Extract the [x, y] coordinate from the center of the cell holding the provided text.  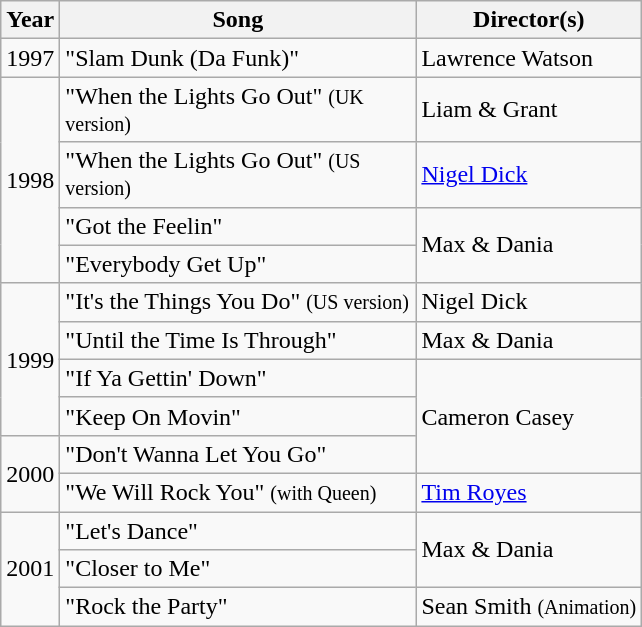
Tim Royes [529, 492]
1997 [30, 58]
Song [238, 20]
"We Will Rock You" (with Queen) [238, 492]
Lawrence Watson [529, 58]
"If Ya Gettin' Down" [238, 378]
1999 [30, 359]
2001 [30, 569]
"When the Lights Go Out" (US version) [238, 174]
"Let's Dance" [238, 531]
"Everybody Get Up" [238, 264]
"Keep On Movin" [238, 416]
"Don't Wanna Let You Go" [238, 454]
"Slam Dunk (Da Funk)" [238, 58]
2000 [30, 473]
Cameron Casey [529, 416]
Director(s) [529, 20]
"Until the Time Is Through" [238, 340]
Year [30, 20]
"When the Lights Go Out" (UK version) [238, 110]
Liam & Grant [529, 110]
"Got the Feelin" [238, 226]
"Closer to Me" [238, 569]
"It's the Things You Do" (US version) [238, 302]
Sean Smith (Animation) [529, 607]
1998 [30, 180]
"Rock the Party" [238, 607]
